Capture the cell that displays the provided text and extract its [x, y] central coordinate. 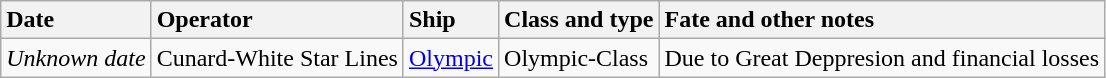
Date [76, 20]
Unknown date [76, 58]
Olympic [450, 58]
Fate and other notes [882, 20]
Due to Great Deppresion and financial losses [882, 58]
Ship [450, 20]
Class and type [579, 20]
Cunard-White Star Lines [277, 58]
Operator [277, 20]
Olympic-Class [579, 58]
